Scan for the cell matching the given text and deliver its (x, y) coordinate at center. 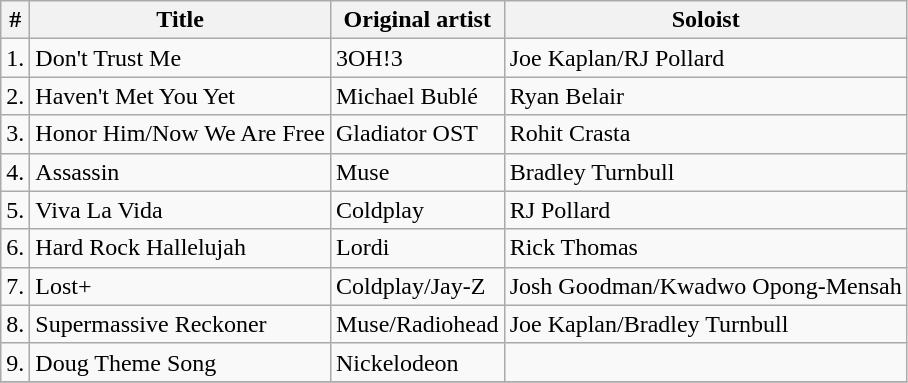
Soloist (706, 20)
Rohit Crasta (706, 134)
Original artist (417, 20)
Coldplay (417, 210)
Josh Goodman/Kwadwo Opong-Mensah (706, 286)
3OH!3 (417, 58)
4. (16, 172)
Viva La Vida (180, 210)
Haven't Met You Yet (180, 96)
Assassin (180, 172)
Don't Trust Me (180, 58)
Michael Bublé (417, 96)
Doug Theme Song (180, 362)
Title (180, 20)
Gladiator OST (417, 134)
5. (16, 210)
7. (16, 286)
Lordi (417, 248)
Lost+ (180, 286)
Honor Him/Now We Are Free (180, 134)
Muse (417, 172)
9. (16, 362)
8. (16, 324)
Coldplay/Jay-Z (417, 286)
RJ Pollard (706, 210)
1. (16, 58)
Muse/Radiohead (417, 324)
3. (16, 134)
2. (16, 96)
Joe Kaplan/RJ Pollard (706, 58)
Hard Rock Hallelujah (180, 248)
Joe Kaplan/Bradley Turnbull (706, 324)
Ryan Belair (706, 96)
6. (16, 248)
Supermassive Reckoner (180, 324)
# (16, 20)
Nickelodeon (417, 362)
Rick Thomas (706, 248)
Bradley Turnbull (706, 172)
